Return [x, y] of the center of cell containing provided text 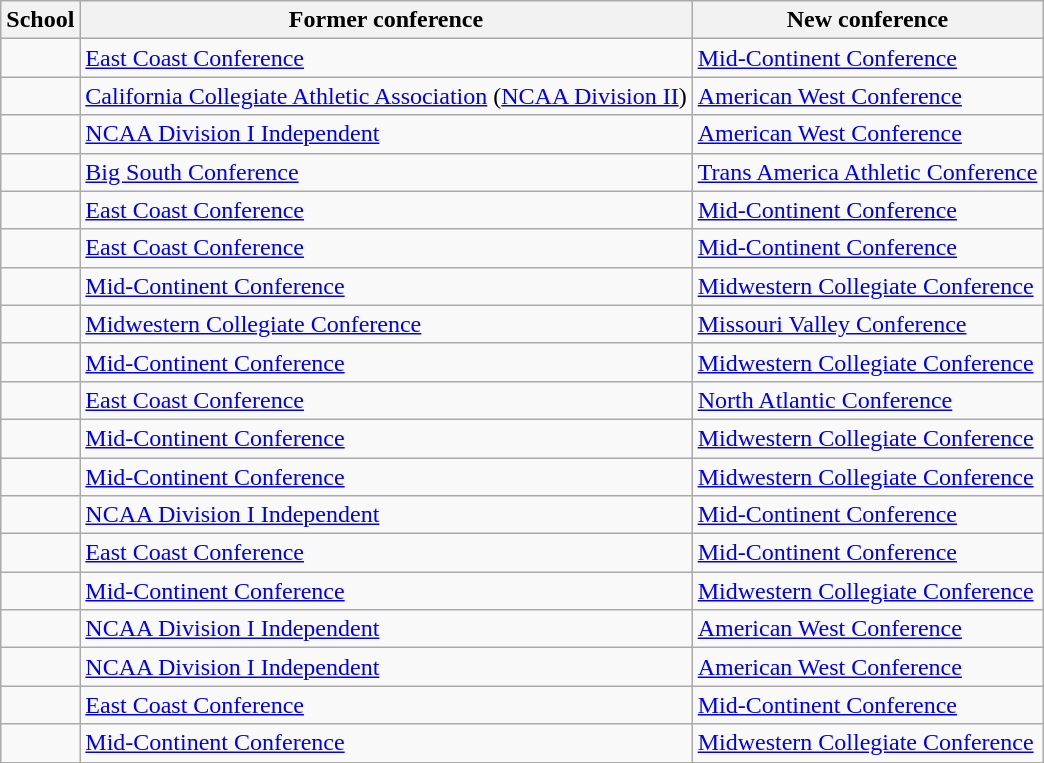
School [40, 20]
Trans America Athletic Conference [868, 172]
North Atlantic Conference [868, 400]
New conference [868, 20]
Former conference [386, 20]
Missouri Valley Conference [868, 324]
California Collegiate Athletic Association (NCAA Division II) [386, 96]
Big South Conference [386, 172]
